Return the [X, Y] coordinate for the center point of the cell that contains the specified text.  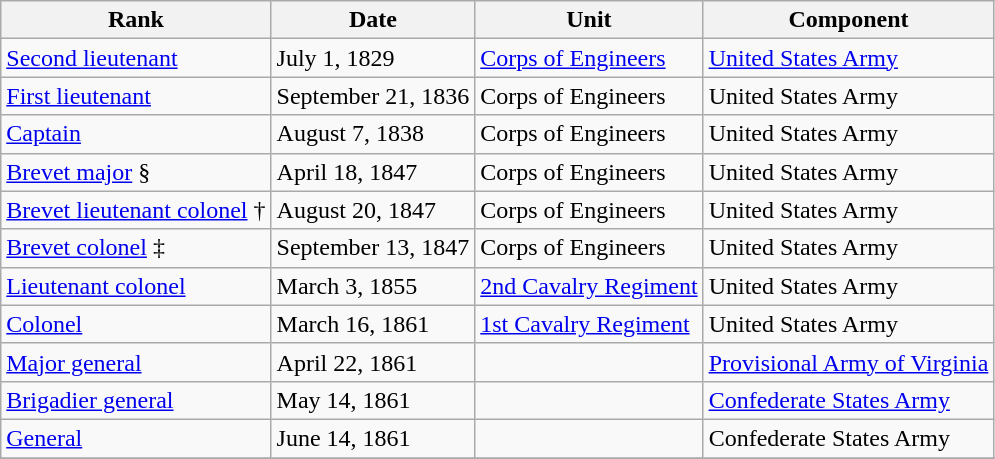
March 3, 1855 [373, 286]
March 16, 1861 [373, 324]
1st Cavalry Regiment [589, 324]
September 13, 1847 [373, 248]
Brevet lieutenant colonel † [136, 210]
July 1, 1829 [373, 58]
August 7, 1838 [373, 134]
Provisional Army of Virginia [848, 362]
April 18, 1847 [373, 172]
First lieutenant [136, 96]
Brevet colonel ‡ [136, 248]
September 21, 1836 [373, 96]
Unit [589, 20]
General [136, 438]
Brevet major § [136, 172]
May 14, 1861 [373, 400]
2nd Cavalry Regiment [589, 286]
Component [848, 20]
Lieutenant colonel [136, 286]
Captain [136, 134]
June 14, 1861 [373, 438]
Colonel [136, 324]
Brigadier general [136, 400]
April 22, 1861 [373, 362]
Rank [136, 20]
Major general [136, 362]
Date [373, 20]
August 20, 1847 [373, 210]
Second lieutenant [136, 58]
